From the cell containing the given text, extract its center point as (X, Y) coordinate. 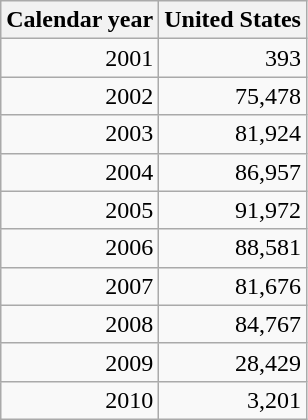
Calendar year (80, 20)
86,957 (233, 172)
91,972 (233, 210)
2002 (80, 96)
2006 (80, 248)
84,767 (233, 324)
2005 (80, 210)
393 (233, 58)
2008 (80, 324)
United States (233, 20)
28,429 (233, 362)
75,478 (233, 96)
81,924 (233, 134)
2003 (80, 134)
2007 (80, 286)
2004 (80, 172)
81,676 (233, 286)
2001 (80, 58)
3,201 (233, 400)
2009 (80, 362)
88,581 (233, 248)
2010 (80, 400)
